Extract the [x, y] coordinate from the center of the cell holding the provided text.  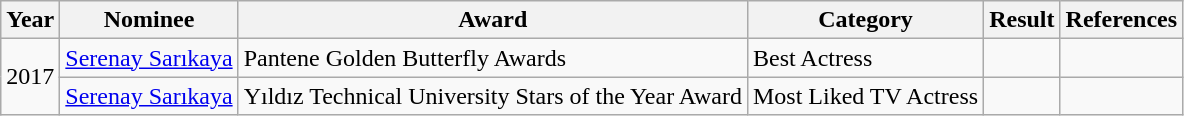
Most Liked TV Actress [865, 96]
Yıldız Technical University Stars of the Year Award [492, 96]
Pantene Golden Butterfly Awards [492, 58]
Award [492, 20]
Nominee [149, 20]
Best Actress [865, 58]
References [1122, 20]
2017 [30, 77]
Result [1022, 20]
Category [865, 20]
Year [30, 20]
